Identify which cell holds the provided text, then report its (X, Y) central coordinate. 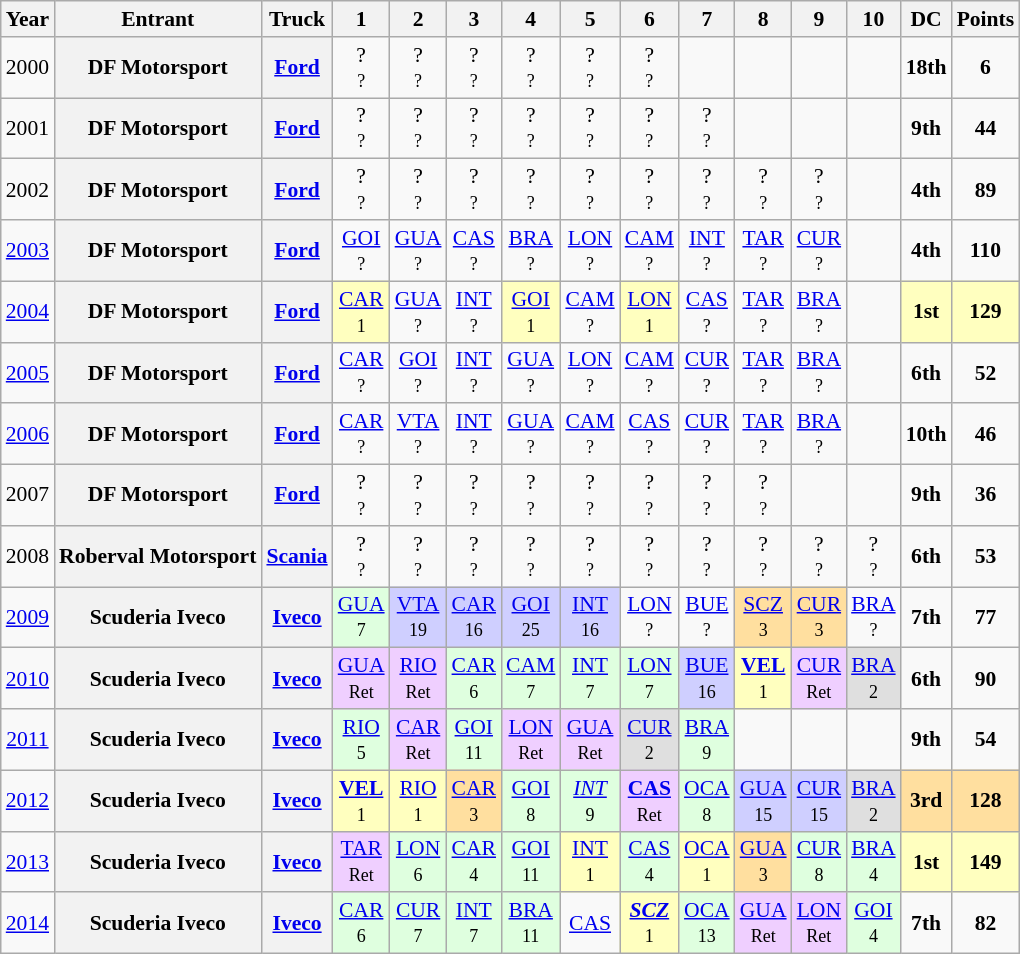
OCA13 (707, 924)
2000 (28, 68)
2001 (28, 128)
89 (986, 190)
2009 (28, 618)
Truck (296, 19)
DC (926, 19)
54 (986, 740)
90 (986, 678)
GOI8 (530, 800)
RIORet (418, 678)
CARRet (418, 740)
VTA19 (418, 618)
2010 (28, 678)
GOI25 (530, 618)
Year (28, 19)
INT16 (590, 618)
82 (986, 924)
CUR3 (820, 618)
CAS4 (650, 862)
36 (986, 496)
BRA4 (874, 862)
52 (986, 372)
RIO1 (418, 800)
3rd (926, 800)
2006 (28, 434)
LON1 (650, 312)
CAS (590, 924)
CASRet (650, 800)
CAR1 (362, 312)
GUA3 (764, 862)
3 (474, 19)
7 (707, 19)
18th (926, 68)
RIO5 (362, 740)
GOI1 (530, 312)
Roberval Motorsport (158, 556)
BRA9 (707, 740)
BUE16 (707, 678)
TARRet (362, 862)
44 (986, 128)
CURRet (820, 678)
CUR2 (650, 740)
5 (590, 19)
Entrant (158, 19)
2003 (28, 250)
46 (986, 434)
CUR15 (820, 800)
2 (418, 19)
CAM7 (530, 678)
CAR4 (474, 862)
BUE? (707, 618)
9 (820, 19)
2007 (28, 496)
1 (362, 19)
10 (874, 19)
2004 (28, 312)
LON6 (418, 862)
2014 (28, 924)
129 (986, 312)
4 (530, 19)
OCA8 (707, 800)
INT1 (590, 862)
BRA11 (530, 924)
CAR3 (474, 800)
2011 (28, 740)
SCZ3 (764, 618)
2013 (28, 862)
INT9 (590, 800)
2008 (28, 556)
GUA7 (362, 618)
2005 (28, 372)
SCZ1 (650, 924)
10th (926, 434)
110 (986, 250)
149 (986, 862)
Points (986, 19)
Scania (296, 556)
77 (986, 618)
LON7 (650, 678)
128 (986, 800)
VTA? (418, 434)
GUA15 (764, 800)
CAR16 (474, 618)
CUR7 (418, 924)
GOI4 (874, 924)
53 (986, 556)
2012 (28, 800)
OCA1 (707, 862)
8 (764, 19)
CUR8 (820, 862)
2002 (28, 190)
